Capture the cell that displays the provided text and extract its [x, y] central coordinate. 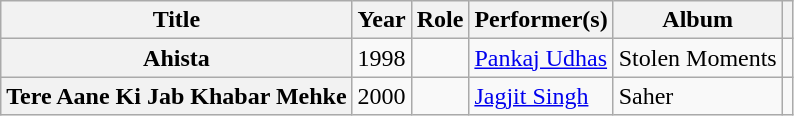
Ahista [176, 58]
Saher [698, 96]
Pankaj Udhas [541, 58]
Year [382, 20]
Stolen Moments [698, 58]
Role [440, 20]
Jagjit Singh [541, 96]
Title [176, 20]
Album [698, 20]
Performer(s) [541, 20]
1998 [382, 58]
2000 [382, 96]
Tere Aane Ki Jab Khabar Mehke [176, 96]
